Output the [X, Y] coordinate of the center of the cell containing the given text.  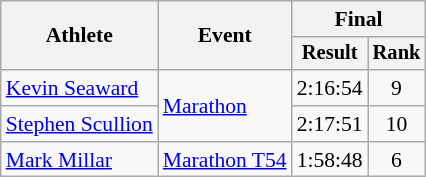
Event [225, 36]
Result [330, 54]
Rank [397, 54]
10 [397, 124]
Athlete [80, 36]
Kevin Seaward [80, 88]
9 [397, 88]
2:16:54 [330, 88]
2:17:51 [330, 124]
Final [359, 19]
Marathon [225, 106]
Stephen Scullion [80, 124]
